Find where the given text appears and provide that cell's center as (X, Y) coordinate. 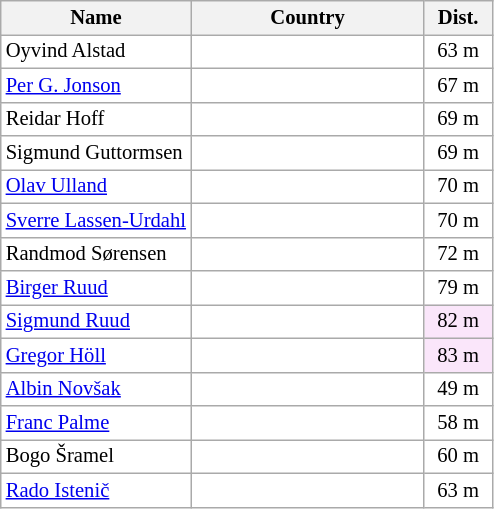
Gregor Höll (96, 355)
Franc Palme (96, 423)
83 m (458, 355)
67 m (458, 85)
Bogo Šramel (96, 456)
79 m (458, 287)
Sverre Lassen-Urdahl (96, 220)
Oyvind Alstad (96, 51)
Olav Ulland (96, 186)
Albin Novšak (96, 389)
Per G. Jonson (96, 85)
Rado Istenič (96, 490)
Country (308, 17)
82 m (458, 321)
49 m (458, 389)
58 m (458, 423)
Birger Ruud (96, 287)
Randmod Sørensen (96, 254)
Reidar Hoff (96, 119)
Sigmund Guttormsen (96, 153)
Sigmund Ruud (96, 321)
Name (96, 17)
72 m (458, 254)
60 m (458, 456)
Dist. (458, 17)
